Output the (X, Y) coordinate of the center of the cell containing the given text.  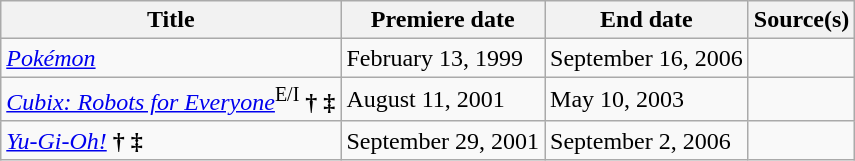
Premiere date (443, 20)
August 11, 2001 (443, 100)
September 2, 2006 (647, 140)
Cubix: Robots for EveryoneE/I † ‡ (171, 100)
September 29, 2001 (443, 140)
Yu-Gi-Oh! † ‡ (171, 140)
Source(s) (802, 20)
Pokémon (171, 58)
September 16, 2006 (647, 58)
February 13, 1999 (443, 58)
Title (171, 20)
End date (647, 20)
May 10, 2003 (647, 100)
